Determine the [x, y] coordinate at the center of the cell enclosing the given text.  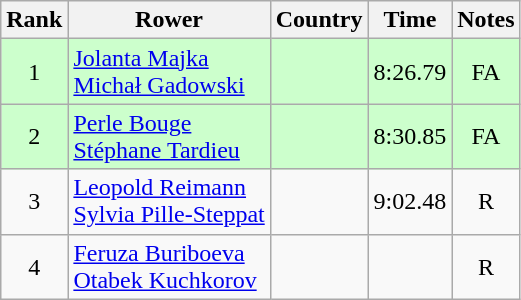
Rower [169, 20]
9:02.48 [410, 202]
Leopold ReimannSylvia Pille-Steppat [169, 202]
Feruza BuriboevaOtabek Kuchkorov [169, 266]
Country [319, 20]
8:26.79 [410, 72]
Rank [34, 20]
4 [34, 266]
2 [34, 136]
Notes [486, 20]
3 [34, 202]
1 [34, 72]
Time [410, 20]
Perle BougeStéphane Tardieu [169, 136]
8:30.85 [410, 136]
Jolanta MajkaMichał Gadowski [169, 72]
